Return the [x, y] coordinate for the center point of the cell that contains the specified text.  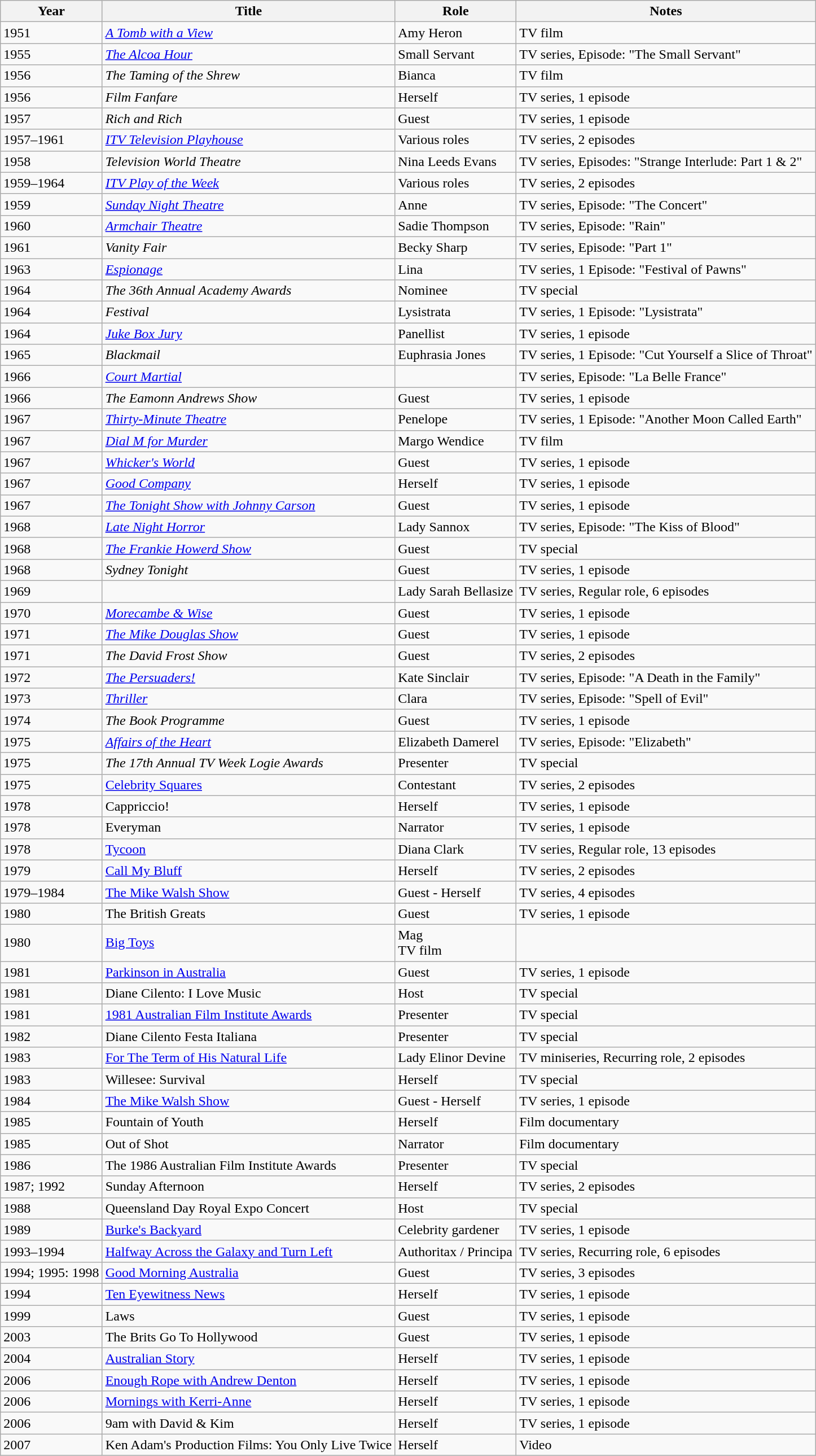
ITV Play of the Week [248, 183]
Panellist [456, 334]
TV series, Episode: "A Death in the Family" [666, 677]
Contestant [456, 785]
Court Martial [248, 377]
Small Servant [456, 54]
1957 [51, 119]
1988 [51, 1208]
Tycoon [248, 849]
Diane Cilento: I Love Music [248, 994]
TV series, Episode: "Rain" [666, 226]
1981 Australian Film Institute Awards [248, 1015]
Nominee [456, 291]
Laws [248, 1316]
The 36th Annual Academy Awards [248, 291]
TV miniseries, Recurring role, 2 episodes [666, 1058]
Diana Clark [456, 849]
Anne [456, 204]
The 1986 Australian Film Institute Awards [248, 1165]
2007 [51, 1445]
1955 [51, 54]
The Persuaders! [248, 677]
TV series, Regular role, 6 episodes [666, 591]
The Tonight Show with Johnny Carson [248, 505]
Penelope [456, 419]
Morecambe & Wise [248, 613]
TV series, Recurring role, 6 episodes [666, 1251]
Vanity Fair [248, 247]
Enough Rope with Andrew Denton [248, 1380]
1957–1961 [51, 140]
Fountain of Youth [248, 1122]
Late Night Horror [248, 527]
1986 [51, 1165]
Lady Elinor Devine [456, 1058]
1999 [51, 1316]
Out of Shot [248, 1144]
1958 [51, 161]
Australian Story [248, 1359]
Authoritax / Principa [456, 1251]
1987; 1992 [51, 1187]
1959 [51, 204]
Lina [456, 269]
Thirty-Minute Theatre [248, 419]
Dial M for Murder [248, 441]
1960 [51, 226]
ITV Television Playhouse [248, 140]
TV series, Episode: "The Concert" [666, 204]
Amy Heron [456, 33]
1993–1994 [51, 1251]
TV series, Regular role, 13 episodes [666, 849]
1969 [51, 591]
TV series, 4 episodes [666, 892]
1970 [51, 613]
Good Company [248, 484]
TV series, Episode: "The Small Servant" [666, 54]
Celebrity Squares [248, 785]
Euphrasia Jones [456, 355]
Video [666, 1445]
Margo Wendice [456, 441]
1974 [51, 720]
Call My Bluff [248, 871]
Thriller [248, 699]
1979–1984 [51, 892]
TV series, Episode: "La Belle France" [666, 377]
The Frankie Howerd Show [248, 548]
2004 [51, 1359]
Role [456, 11]
TV series, 1 Episode: "Cut Yourself a Slice of Throat" [666, 355]
TV series, Episode: "Spell of Evil" [666, 699]
1989 [51, 1230]
1963 [51, 269]
The Brits Go To Hollywood [248, 1337]
Mornings with Kerri-Anne [248, 1402]
Bianca [456, 76]
TV series, 3 episodes [666, 1273]
Juke Box Jury [248, 334]
The British Greats [248, 913]
The Book Programme [248, 720]
Sunday Afternoon [248, 1187]
Nina Leeds Evans [456, 161]
Elizabeth Damerel [456, 742]
Parkinson in Australia [248, 972]
TV series, Episode: "The Kiss of Blood" [666, 527]
The 17th Annual TV Week Logie Awards [248, 763]
TV series, 1 Episode: "Lysistrata" [666, 312]
Blackmail [248, 355]
Willesee: Survival [248, 1079]
9am with David & Kim [248, 1423]
Ten Eyewitness News [248, 1294]
1959–1964 [51, 183]
1965 [51, 355]
1951 [51, 33]
Cappriccio! [248, 806]
1984 [51, 1101]
Espionage [248, 269]
Film Fanfare [248, 97]
Everyman [248, 828]
Good Morning Australia [248, 1273]
TV series, Episodes: "Strange Interlude: Part 1 & 2" [666, 161]
Sydney Tonight [248, 570]
Television World Theatre [248, 161]
For The Term of His Natural Life [248, 1058]
The Mike Douglas Show [248, 635]
The Eamonn Andrews Show [248, 398]
Queensland Day Royal Expo Concert [248, 1208]
1994 [51, 1294]
1994; 1995: 1998 [51, 1273]
Affairs of the Heart [248, 742]
TV series, 1 Episode: "Another Moon Called Earth" [666, 419]
Whicker's World [248, 462]
1972 [51, 677]
1961 [51, 247]
Lady Sarah Bellasize [456, 591]
Rich and Rich [248, 119]
TV series, 1 Episode: "Festival of Pawns" [666, 269]
Notes [666, 11]
Title [248, 11]
Burke's Backyard [248, 1230]
Lady Sannox [456, 527]
The Taming of the Shrew [248, 76]
Armchair Theatre [248, 226]
Year [51, 11]
The Alcoa Hour [248, 54]
TV series, Episode: "Elizabeth" [666, 742]
Clara [456, 699]
The David Frost Show [248, 656]
2003 [51, 1337]
Lysistrata [456, 312]
MagTV film [456, 943]
Kate Sinclair [456, 677]
Becky Sharp [456, 247]
Diane Cilento Festa Italiana [248, 1037]
Sadie Thompson [456, 226]
Big Toys [248, 943]
1982 [51, 1037]
TV series, Episode: "Part 1" [666, 247]
Festival [248, 312]
Celebrity gardener [456, 1230]
A Tomb with a View [248, 33]
1973 [51, 699]
Halfway Across the Galaxy and Turn Left [248, 1251]
Ken Adam's Production Films: You Only Live Twice [248, 1445]
Sunday Night Theatre [248, 204]
1979 [51, 871]
